Output the (X, Y) coordinate of the center of the cell containing the given text.  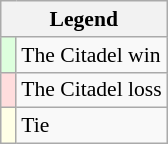
The Citadel loss (91, 90)
The Citadel win (91, 55)
Legend (84, 19)
Tie (91, 126)
